Scan for the cell matching the given text and deliver its [X, Y] coordinate at center. 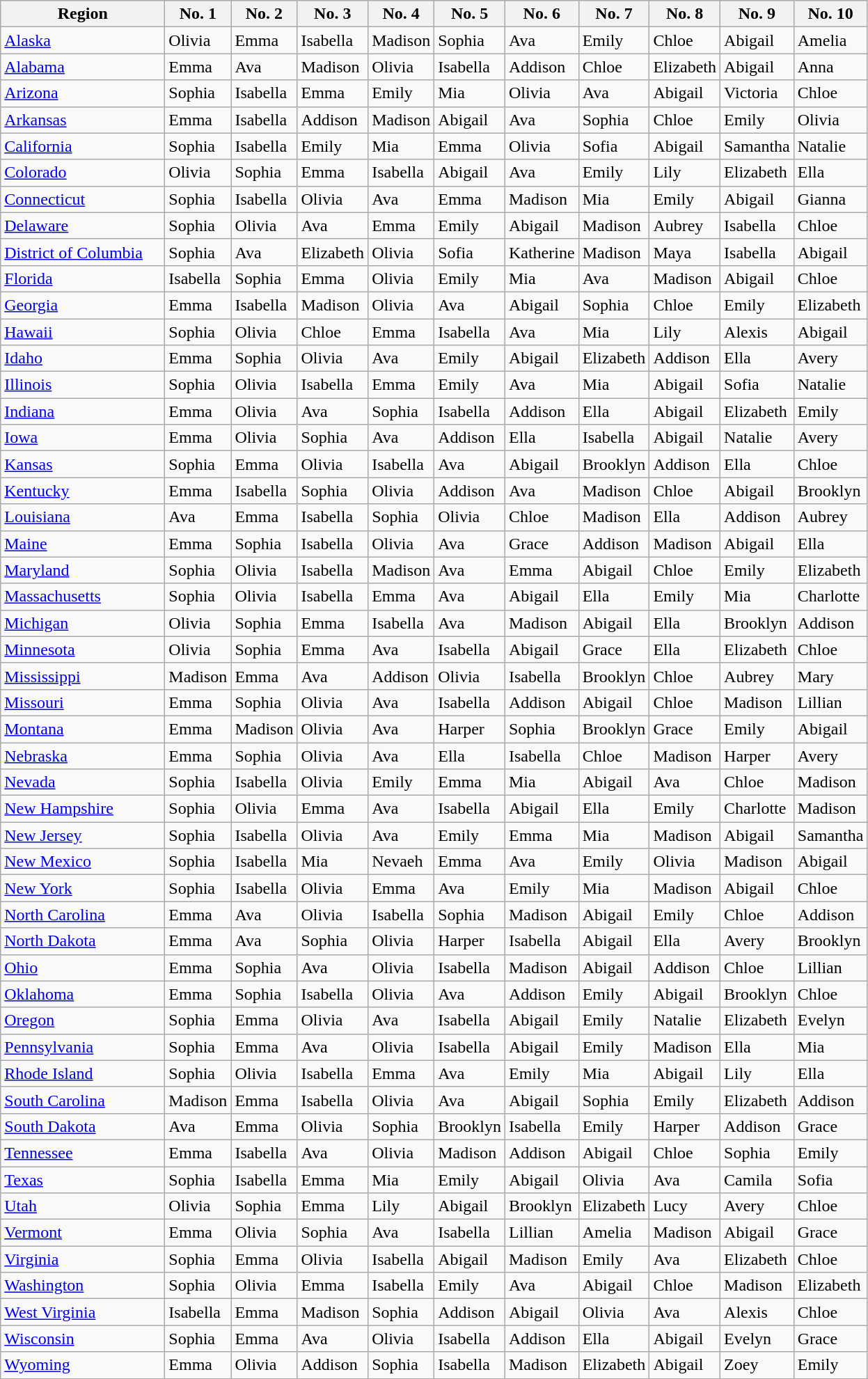
Washington [83, 1286]
No. 9 [757, 14]
Nevaeh [401, 862]
Connecticut [83, 199]
Katherine [542, 252]
Louisiana [83, 517]
Maine [83, 544]
California [83, 146]
Hawaii [83, 332]
Texas [83, 1180]
No. 3 [333, 14]
Utah [83, 1206]
North Dakota [83, 941]
Alabama [83, 67]
No. 5 [470, 14]
No. 6 [542, 14]
No. 1 [198, 14]
Idaho [83, 358]
Gianna [830, 199]
Zoey [757, 1365]
Vermont [83, 1233]
Tennessee [83, 1153]
Kentucky [83, 491]
Florida [83, 278]
Virginia [83, 1259]
Massachusetts [83, 597]
Nevada [83, 782]
Iowa [83, 438]
No. 4 [401, 14]
Rhode Island [83, 1073]
New York [83, 888]
Oregon [83, 1021]
No. 2 [265, 14]
Michigan [83, 623]
Lucy [685, 1206]
Delaware [83, 226]
District of Columbia [83, 252]
Wyoming [83, 1365]
No. 10 [830, 14]
Montana [83, 729]
No. 8 [685, 14]
South Carolina [83, 1100]
Kansas [83, 464]
Maya [685, 252]
New Jersey [83, 835]
Indiana [83, 411]
Alaska [83, 40]
No. 7 [614, 14]
Oklahoma [83, 994]
Anna [830, 67]
Region [83, 14]
Wisconsin [83, 1339]
Minnesota [83, 649]
North Carolina [83, 915]
Georgia [83, 305]
Illinois [83, 385]
New Mexico [83, 862]
West Virginia [83, 1312]
Missouri [83, 702]
Victoria [757, 93]
Arizona [83, 93]
Nebraska [83, 755]
New Hampshire [83, 809]
Ohio [83, 968]
Camila [757, 1180]
Maryland [83, 570]
Colorado [83, 173]
South Dakota [83, 1126]
Arkansas [83, 120]
Mary [830, 676]
Mississippi [83, 676]
Pennsylvania [83, 1047]
